Extract the [X, Y] coordinate from the center of the cell holding the provided text.  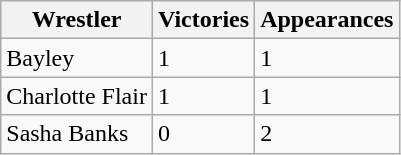
Bayley [77, 58]
0 [203, 134]
Sasha Banks [77, 134]
Charlotte Flair [77, 96]
Wrestler [77, 20]
Victories [203, 20]
Appearances [327, 20]
2 [327, 134]
